Identify which cell holds the provided text, then report its [X, Y] central coordinate. 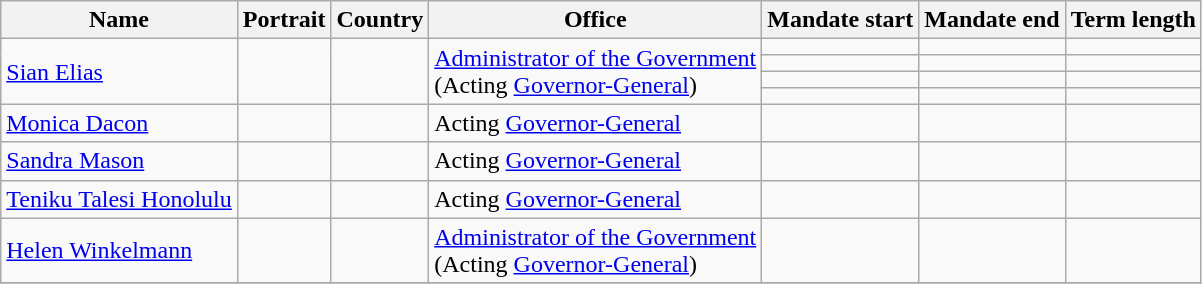
Country [380, 20]
Office [596, 20]
Monica Dacon [120, 123]
Helen Winkelmann [120, 250]
Teniku Talesi Honolulu [120, 199]
Mandate start [840, 20]
Term length [1133, 20]
Name [120, 20]
Sandra Mason [120, 161]
Portrait [284, 20]
Mandate end [992, 20]
Sian Elias [120, 72]
